Extract the [x, y] coordinate from the center of the cell holding the provided text.  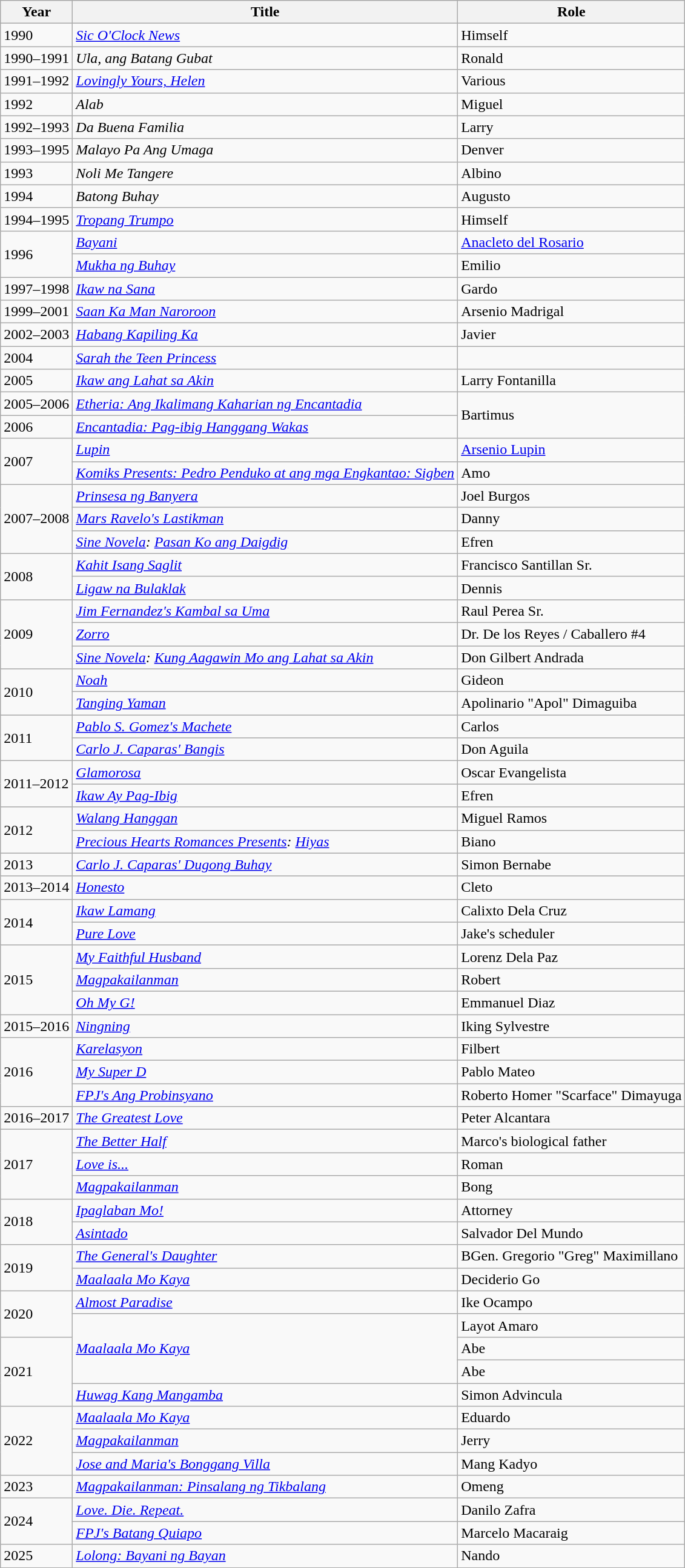
Nando [572, 1556]
2015 [36, 980]
Biano [572, 842]
Emmanuel Diaz [572, 1003]
2011 [36, 738]
2005 [36, 381]
Omeng [572, 1487]
2016–2017 [36, 1118]
Komiks Presents: Pedro Penduko at ang mga Engkantao: Sigben [265, 473]
Malayo Pa Ang Umaga [265, 150]
Filbert [572, 1049]
2009 [36, 634]
1996 [36, 254]
Zorro [265, 634]
Albino [572, 173]
Gideon [572, 680]
Cleto [572, 888]
Apolinario "Apol" Dimaguiba [572, 703]
Miguel [572, 104]
Danny [572, 519]
Deciderio Go [572, 1279]
Amo [572, 473]
1997–1998 [36, 289]
Robert [572, 980]
1993 [36, 173]
Walang Hanggan [265, 819]
Honesto [265, 888]
2023 [36, 1487]
Layot Amaro [572, 1325]
Year [36, 12]
Mukha ng Buhay [265, 265]
1994 [36, 196]
Ikaw ang Lahat sa Akin [265, 381]
Don Aguila [572, 749]
Jake's scheduler [572, 934]
Carlo J. Caparas' Bangis [265, 749]
The Better Half [265, 1141]
Bartimus [572, 415]
Roberto Homer "Scarface" Dimayuga [572, 1095]
Javier [572, 335]
FPJ's Batang Quiapo [265, 1533]
Ikaw na Sana [265, 289]
BGen. Gregorio "Greg" Maximillano [572, 1256]
Denver [572, 150]
Anacleto del Rosario [572, 242]
2012 [36, 830]
Ligaw na Bulaklak [265, 588]
2004 [36, 358]
2020 [36, 1314]
Augusto [572, 196]
2011–2012 [36, 784]
My Faithful Husband [265, 957]
Karelasyon [265, 1049]
Roman [572, 1164]
Arsenio Lupin [572, 450]
Ike Ocampo [572, 1302]
Da Buena Familia [265, 127]
Carlo J. Caparas' Dugong Buhay [265, 865]
1990 [36, 35]
Ningning [265, 1026]
Ula, ang Batang Gubat [265, 58]
2021 [36, 1371]
Oh My G! [265, 1003]
2013 [36, 865]
Title [265, 12]
Jose and Maria's Bonggang Villa [265, 1464]
Lorenz Dela Paz [572, 957]
Attorney [572, 1210]
Habang Kapiling Ka [265, 335]
Huwag Kang Mangamba [265, 1394]
Marcelo Macaraig [572, 1533]
1991–1992 [36, 81]
Jim Fernandez's Kambal sa Uma [265, 611]
Sic O'Clock News [265, 35]
2008 [36, 576]
2007 [36, 461]
1992–1993 [36, 127]
Mang Kadyo [572, 1464]
Batong Buhay [265, 196]
Magpakailanman: Pinsalang ng Tikbalang [265, 1487]
Ronald [572, 58]
Kahit Isang Saglit [265, 565]
Pure Love [265, 934]
My Super D [265, 1072]
Sarah the Teen Princess [265, 358]
Various [572, 81]
Noah [265, 680]
Jerry [572, 1441]
1990–1991 [36, 58]
Larry [572, 127]
Lolong: Bayani ng Bayan [265, 1556]
Encantadia: Pag-ibig Hanggang Wakas [265, 427]
Love is... [265, 1164]
1994–1995 [36, 219]
2014 [36, 922]
2018 [36, 1222]
Danilo Zafra [572, 1510]
Don Gilbert Andrada [572, 657]
Ikaw Ay Pag-Ibig [265, 796]
Sine Novela: Kung Aagawin Mo ang Lahat sa Akin [265, 657]
Salvador Del Mundo [572, 1233]
Peter Alcantara [572, 1118]
Larry Fontanilla [572, 381]
Sine Novela: Pasan Ko ang Daigdig [265, 542]
Arsenio Madrigal [572, 312]
Marco's biological father [572, 1141]
Bong [572, 1187]
Raul Perea Sr. [572, 611]
Miguel Ramos [572, 819]
2010 [36, 692]
Simon Advincula [572, 1394]
Pablo Mateo [572, 1072]
2017 [36, 1164]
Saan Ka Man Naroroon [265, 312]
Tropang Trumpo [265, 219]
FPJ's Ang Probinsyano [265, 1095]
1992 [36, 104]
Dr. De los Reyes / Caballero #4 [572, 634]
Iking Sylvestre [572, 1026]
Precious Hearts Romances Presents: Hiyas [265, 842]
Francisco Santillan Sr. [572, 565]
Etheria: Ang Ikalimang Kaharian ng Encantadia [265, 404]
Love. Die. Repeat. [265, 1510]
Simon Bernabe [572, 865]
2015–2016 [36, 1026]
The General's Daughter [265, 1256]
Alab [265, 104]
1999–2001 [36, 312]
Lovingly Yours, Helen [265, 81]
Pablo S. Gomez's Machete [265, 726]
Tanging Yaman [265, 703]
Joel Burgos [572, 496]
2007–2008 [36, 519]
2006 [36, 427]
Noli Me Tangere [265, 173]
Glamorosa [265, 772]
The Greatest Love [265, 1118]
2016 [36, 1072]
Asintado [265, 1233]
Emilio [572, 265]
2022 [36, 1441]
2024 [36, 1521]
Ikaw Lamang [265, 911]
1993–1995 [36, 150]
Mars Ravelo's Lastikman [265, 519]
Lupin [265, 450]
Prinsesa ng Banyera [265, 496]
2002–2003 [36, 335]
Almost Paradise [265, 1302]
2013–2014 [36, 888]
2005–2006 [36, 404]
Role [572, 12]
Gardo [572, 289]
2019 [36, 1268]
Bayani [265, 242]
Ipaglaban Mo! [265, 1210]
Dennis [572, 588]
2025 [36, 1556]
Oscar Evangelista [572, 772]
Carlos [572, 726]
Eduardo [572, 1418]
Calixto Dela Cruz [572, 911]
